Identify which cell holds the provided text, then report its [x, y] central coordinate. 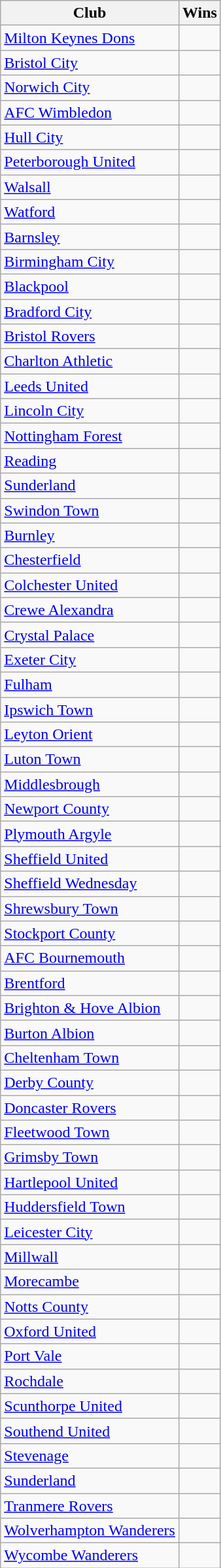
Tranmere Rovers [90, 1505]
Huddersfield Town [90, 1207]
Brentford [90, 983]
Rochdale [90, 1381]
Doncaster Rovers [90, 1108]
Chesterfield [90, 560]
Bristol Rovers [90, 337]
Leicester City [90, 1232]
Stevenage [90, 1456]
Cheltenham Town [90, 1058]
Wins [199, 13]
Swindon Town [90, 510]
Port Vale [90, 1356]
Notts County [90, 1307]
Birmingham City [90, 261]
Lincoln City [90, 411]
Reading [90, 461]
AFC Bournemouth [90, 958]
Millwall [90, 1257]
Watford [90, 212]
Leyton Orient [90, 735]
Ipswich Town [90, 709]
Barnsley [90, 237]
Club [90, 13]
Brighton & Hove Albion [90, 1008]
Blackpool [90, 286]
Charlton Athletic [90, 361]
Oxford United [90, 1331]
Stockport County [90, 933]
Scunthorpe United [90, 1406]
Crystal Palace [90, 635]
Southend United [90, 1431]
Shrewsbury Town [90, 909]
Wycombe Wanderers [90, 1556]
Milton Keynes Dons [90, 38]
Sheffield United [90, 859]
Burton Albion [90, 1033]
Derby County [90, 1082]
Morecambe [90, 1282]
Newport County [90, 809]
Wolverhampton Wanderers [90, 1531]
Walsall [90, 187]
Fulham [90, 684]
Leeds United [90, 386]
Norwich City [90, 88]
Exeter City [90, 659]
Bradford City [90, 312]
Burnley [90, 535]
Middlesbrough [90, 784]
Sheffield Wednesday [90, 884]
Bristol City [90, 63]
Grimsby Town [90, 1158]
Plymouth Argyle [90, 834]
Hull City [90, 137]
Nottingham Forest [90, 436]
Fleetwood Town [90, 1133]
Peterborough United [90, 162]
Crewe Alexandra [90, 610]
Hartlepool United [90, 1182]
Colchester United [90, 585]
AFC Wimbledon [90, 112]
Luton Town [90, 759]
